Output the (X, Y) coordinate of the center of the cell containing the given text.  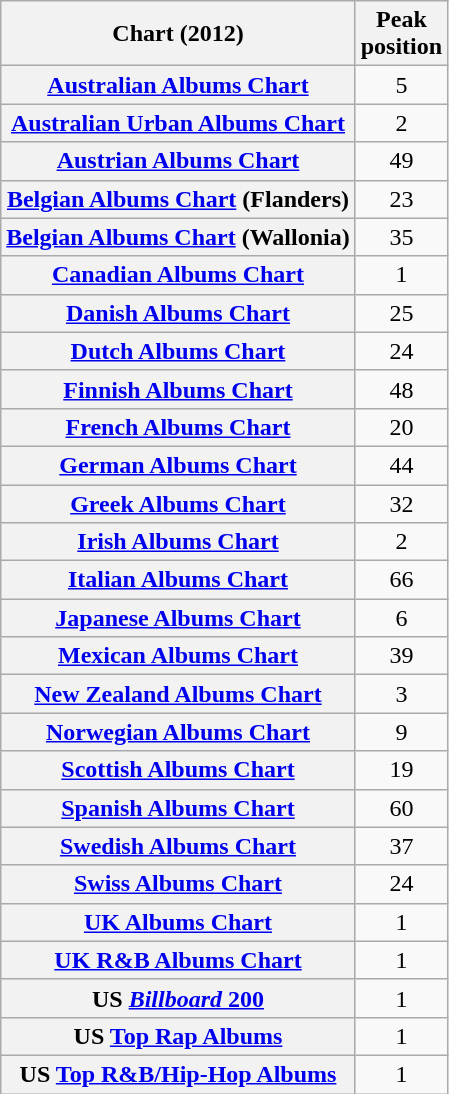
Scottish Albums Chart (178, 770)
French Albums Chart (178, 427)
Norwegian Albums Chart (178, 732)
Japanese Albums Chart (178, 618)
Mexican Albums Chart (178, 656)
3 (401, 694)
Austrian Albums Chart (178, 161)
25 (401, 313)
German Albums Chart (178, 465)
Greek Albums Chart (178, 503)
6 (401, 618)
49 (401, 161)
New Zealand Albums Chart (178, 694)
US Top Rap Albums (178, 1036)
Finnish Albums Chart (178, 389)
44 (401, 465)
23 (401, 199)
Peakposition (401, 34)
Danish Albums Chart (178, 313)
Swedish Albums Chart (178, 846)
37 (401, 846)
39 (401, 656)
60 (401, 808)
32 (401, 503)
Dutch Albums Chart (178, 351)
48 (401, 389)
20 (401, 427)
Spanish Albums Chart (178, 808)
Belgian Albums Chart (Flanders) (178, 199)
Australian Albums Chart (178, 85)
5 (401, 85)
Chart (2012) (178, 34)
Irish Albums Chart (178, 542)
Swiss Albums Chart (178, 884)
Canadian Albums Chart (178, 275)
9 (401, 732)
19 (401, 770)
35 (401, 237)
Italian Albums Chart (178, 580)
UK R&B Albums Chart (178, 960)
US Billboard 200 (178, 998)
Australian Urban Albums Chart (178, 123)
66 (401, 580)
US Top R&B/Hip-Hop Albums (178, 1074)
Belgian Albums Chart (Wallonia) (178, 237)
UK Albums Chart (178, 922)
